Output the (x, y) coordinate of the center of the cell containing the given text.  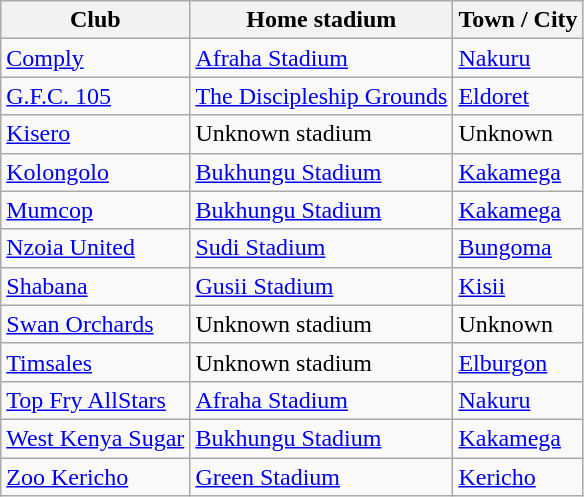
Kisero (96, 134)
Kisii (518, 286)
Eldoret (518, 96)
Town / City (518, 20)
Kericho (518, 477)
Home stadium (322, 20)
West Kenya Sugar (96, 438)
Club (96, 20)
Bungoma (518, 248)
Elburgon (518, 362)
Sudi Stadium (322, 248)
Mumcop (96, 210)
Comply (96, 58)
Gusii Stadium (322, 286)
G.F.C. 105 (96, 96)
Shabana (96, 286)
Top Fry AllStars (96, 400)
Swan Orchards (96, 324)
The Discipleship Grounds (322, 96)
Green Stadium (322, 477)
Kolongolo (96, 172)
Nzoia United (96, 248)
Timsales (96, 362)
Zoo Kericho (96, 477)
